Locate the cell with the specified text and output its [X, Y] center coordinate. 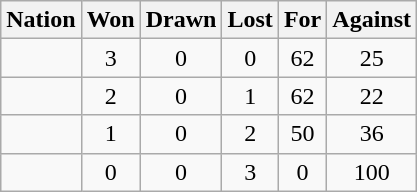
Against [372, 20]
22 [372, 96]
Lost [250, 20]
Drawn [181, 20]
Won [110, 20]
36 [372, 134]
100 [372, 172]
25 [372, 58]
Nation [41, 20]
50 [302, 134]
For [302, 20]
